Provide the (X, Y) coordinate of the cell's center where the given text is located.  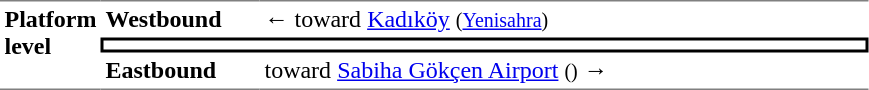
Westbound (180, 19)
Eastbound (180, 71)
toward Sabiha Gökçen Airport () → (564, 71)
← toward Kadıköy (Yenisahra) (564, 19)
Platform level (50, 45)
